Determine the (X, Y) coordinate at the center of the cell enclosing the given text.  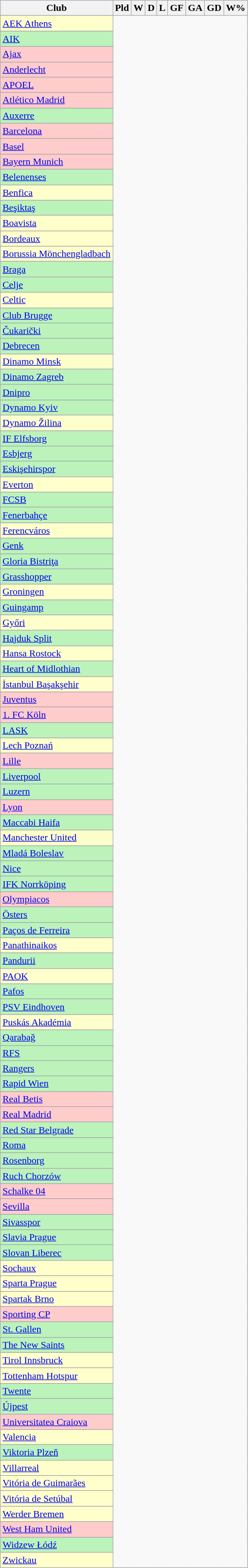
Dinamo Minsk (57, 361)
Maccabi Haifa (57, 822)
GF (177, 8)
Slavia Prague (57, 1237)
Eskişehirspor (57, 469)
IFK Norrköping (57, 884)
Sparta Prague (57, 1283)
Bayern Munich (57, 161)
Widzew Łódź (57, 1545)
Guingamp (57, 607)
Grasshopper (57, 576)
Lech Poznań (57, 746)
Vitória de Guimarães (57, 1483)
Universitatea Craiova (57, 1421)
Braga (57, 269)
Tirol Innsbruck (57, 1360)
Mladá Boleslav (57, 853)
PSV Eindhoven (57, 1007)
Auxerre (57, 115)
1. FC Köln (57, 715)
Sochaux (57, 1268)
Újpest (57, 1406)
Pandurii (57, 961)
Dinamo Zagreb (57, 377)
Beşiktaş (57, 208)
Valencia (57, 1437)
Östers (57, 914)
RFS (57, 1053)
Roma (57, 1145)
Basel (57, 146)
FCSB (57, 500)
Celtic (57, 300)
Rosenborg (57, 1160)
Debrecen (57, 346)
Paços de Ferreira (57, 930)
The New Saints (57, 1345)
Qarabağ (57, 1038)
Celje (57, 285)
GD (214, 8)
Zwickau (57, 1560)
Dynamo Žilina (57, 423)
Bordeaux (57, 239)
Anderlecht (57, 69)
AIK (57, 39)
Rangers (57, 1068)
APOEL (57, 85)
Borussia Mönchengladbach (57, 254)
IF Elfsborg (57, 438)
Vitória de Setúbal (57, 1499)
Spartak Brno (57, 1299)
Slovan Liberec (57, 1253)
Genk (57, 546)
Lille (57, 761)
St. Gallen (57, 1329)
Atlético Madrid (57, 100)
Boavista (57, 223)
Dynamo Kyiv (57, 407)
D (151, 8)
Nice (57, 868)
Ruch Chorzów (57, 1176)
Hansa Rostock (57, 653)
Groningen (57, 592)
Sporting CP (57, 1314)
Čukarički (57, 331)
Sevilla (57, 1207)
Ferencváros (57, 530)
Hajduk Split (57, 638)
Belenenses (57, 177)
Dnipro (57, 392)
AEK Athens (57, 23)
L (162, 8)
Fenerbahçe (57, 515)
Tottenham Hotspur (57, 1375)
Everton (57, 484)
Rapid Wien (57, 1084)
LASK (57, 730)
Olympiacos (57, 899)
Club (57, 8)
Schalke 04 (57, 1191)
Viktoria Plzeň (57, 1453)
Werder Bremen (57, 1514)
Luzern (57, 792)
Heart of Midlothian (57, 669)
West Ham United (57, 1529)
Gloria Bistriţa (57, 561)
Real Betis (57, 1099)
Barcelona (57, 131)
İstanbul Başakşehir (57, 684)
GA (195, 8)
Ajax (57, 54)
Twente (57, 1391)
Club Brugge (57, 315)
Esbjerg (57, 454)
Lyon (57, 807)
Benfica (57, 193)
Puskás Akadémia (57, 1022)
Pafos (57, 992)
W% (236, 8)
Manchester United (57, 838)
W (138, 8)
PAOK (57, 976)
Villarreal (57, 1468)
Red Star Belgrade (57, 1130)
Győri (57, 623)
Juventus (57, 700)
Real Madrid (57, 1114)
Sivasspor (57, 1222)
Liverpool (57, 776)
Pld (122, 8)
Panathinaikos (57, 945)
